Identify which cell holds the provided text, then report its (x, y) central coordinate. 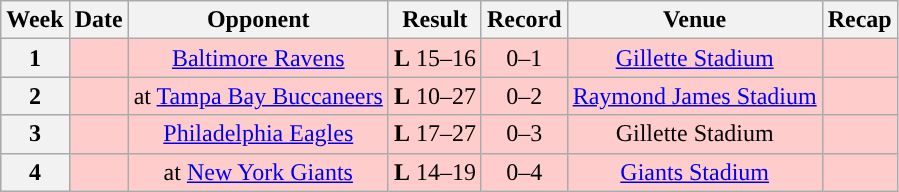
0–1 (524, 58)
Recap (860, 20)
Venue (694, 20)
Raymond James Stadium (694, 96)
0–2 (524, 96)
L 17–27 (434, 134)
4 (35, 172)
0–3 (524, 134)
Result (434, 20)
0–4 (524, 172)
L 10–27 (434, 96)
Giants Stadium (694, 172)
at New York Giants (258, 172)
L 14–19 (434, 172)
1 (35, 58)
L 15–16 (434, 58)
Week (35, 20)
Date (98, 20)
Opponent (258, 20)
Baltimore Ravens (258, 58)
2 (35, 96)
Record (524, 20)
3 (35, 134)
at Tampa Bay Buccaneers (258, 96)
Philadelphia Eagles (258, 134)
